Extract the [x, y] coordinate from the center of the cell holding the provided text.  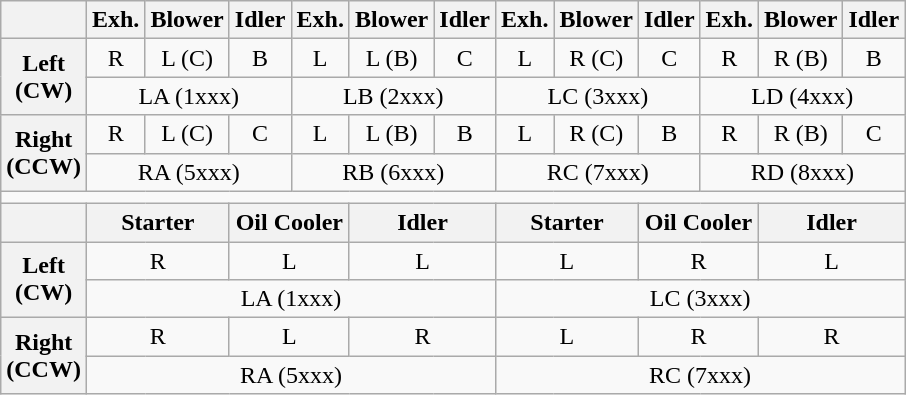
LD (4xxx) [802, 96]
RD (8xxx) [802, 172]
RB (6xxx) [394, 172]
LB (2xxx) [394, 96]
